Return the [X, Y] coordinate for the center point of the cell that contains the specified text.  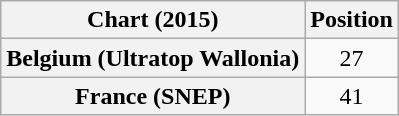
27 [352, 58]
France (SNEP) [153, 96]
Belgium (Ultratop Wallonia) [153, 58]
41 [352, 96]
Position [352, 20]
Chart (2015) [153, 20]
